Determine the [x, y] coordinate at the center of the cell enclosing the given text.  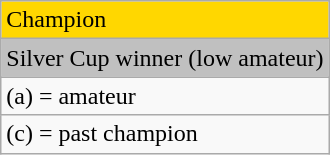
(a) = amateur [165, 96]
(c) = past champion [165, 134]
Silver Cup winner (low amateur) [165, 58]
Champion [165, 20]
